Extract the (x, y) coordinate from the center of the cell holding the provided text.  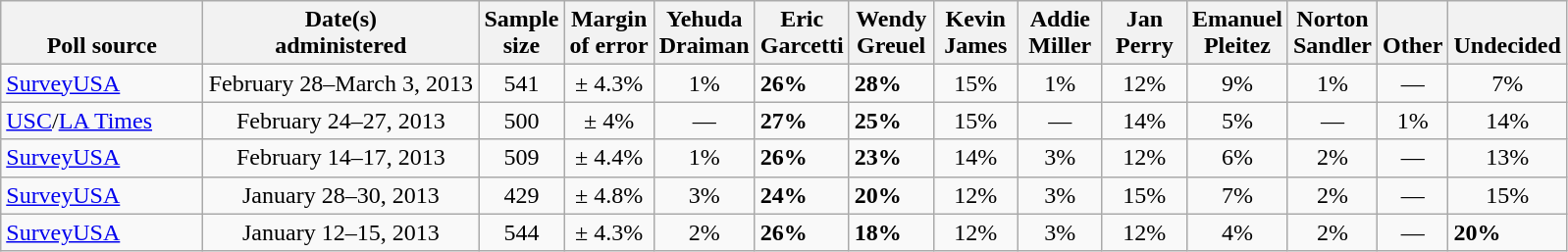
28% (891, 83)
Other (1413, 33)
February 28–March 3, 2013 (341, 83)
9% (1236, 83)
Samplesize (522, 33)
WendyGreuel (891, 33)
Marginof error (608, 33)
23% (891, 158)
± 4% (608, 121)
500 (522, 121)
27% (802, 121)
6% (1236, 158)
24% (802, 195)
25% (891, 121)
544 (522, 232)
JanPerry (1144, 33)
NortonSandler (1333, 33)
KevinJames (975, 33)
USC/LA Times (102, 121)
Poll source (102, 33)
5% (1236, 121)
AddieMiller (1060, 33)
429 (522, 195)
4% (1236, 232)
Undecided (1507, 33)
EricGarcetti (802, 33)
January 28–30, 2013 (341, 195)
YehudaDraiman (705, 33)
13% (1507, 158)
± 4.4% (608, 158)
February 24–27, 2013 (341, 121)
509 (522, 158)
Date(s)administered (341, 33)
February 14–17, 2013 (341, 158)
± 4.8% (608, 195)
18% (891, 232)
January 12–15, 2013 (341, 232)
541 (522, 83)
EmanuelPleitez (1236, 33)
